Pinpoint the cell where the given text exists, returning its (X, Y) midpoint coordinate. 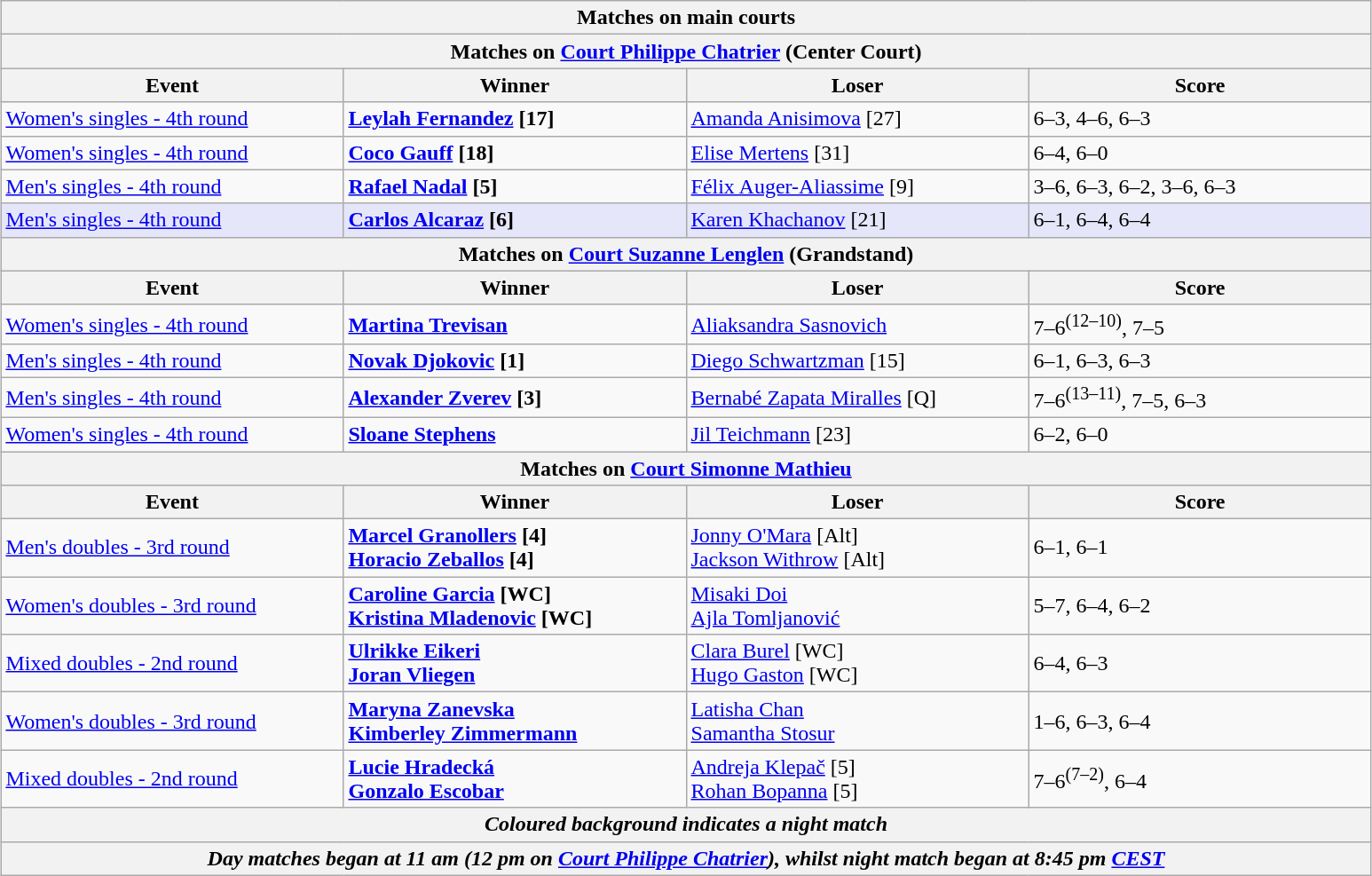
Félix Auger-Aliassime [9] (857, 186)
Jonny O'Mara [Alt] Jackson Withrow [Alt] (857, 548)
Alexander Zverev [3] (515, 398)
6–4, 6–3 (1200, 664)
Rafael Nadal [5] (515, 186)
6–2, 6–0 (1200, 434)
Elise Mertens [31] (857, 153)
Karen Khachanov [21] (857, 220)
Andreja Klepač [5] Rohan Bopanna [5] (857, 779)
6–1, 6–4, 6–4 (1200, 220)
Men's doubles - 3rd round (172, 548)
Carlos Alcaraz [6] (515, 220)
6–1, 6–1 (1200, 548)
Bernabé Zapata Miralles [Q] (857, 398)
Matches on Court Simonne Mathieu (686, 469)
6–4, 6–0 (1200, 153)
Leylah Fernandez [17] (515, 119)
7–6(13–11), 7–5, 6–3 (1200, 398)
Coloured background indicates a night match (686, 825)
7–6(12–10), 7–5 (1200, 325)
Novak Djokovic [1] (515, 361)
Coco Gauff [18] (515, 153)
Day matches began at 11 am (12 pm on Court Philippe Chatrier), whilst night match began at 8:45 pm CEST (686, 858)
Matches on main courts (686, 18)
Matches on Court Philippe Chatrier (Center Court) (686, 51)
Misaki Doi Ajla Tomljanović (857, 605)
7–6(7–2), 6–4 (1200, 779)
Lucie Hradecká Gonzalo Escobar (515, 779)
6–1, 6–3, 6–3 (1200, 361)
5–7, 6–4, 6–2 (1200, 605)
Diego Schwartzman [15] (857, 361)
1–6, 6–3, 6–4 (1200, 721)
Sloane Stephens (515, 434)
Martina Trevisan (515, 325)
Ulrikke Eikeri Joran Vliegen (515, 664)
Aliaksandra Sasnovich (857, 325)
Latisha Chan Samantha Stosur (857, 721)
Clara Burel [WC] Hugo Gaston [WC] (857, 664)
Matches on Court Suzanne Lenglen (Grandstand) (686, 254)
6–3, 4–6, 6–3 (1200, 119)
3–6, 6–3, 6–2, 3–6, 6–3 (1200, 186)
Jil Teichmann [23] (857, 434)
Marcel Granollers [4] Horacio Zeballos [4] (515, 548)
Caroline Garcia [WC] Kristina Mladenovic [WC] (515, 605)
Maryna Zanevska Kimberley Zimmermann (515, 721)
Amanda Anisimova [27] (857, 119)
